Find where the given text appears and provide that cell's center as (x, y) coordinate. 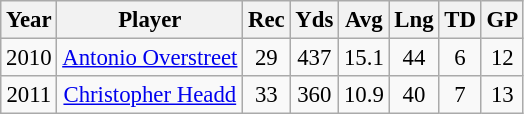
15.1 (364, 58)
33 (266, 95)
2011 (29, 95)
Christopher Headd (150, 95)
Year (29, 20)
44 (414, 58)
40 (414, 95)
7 (460, 95)
Lng (414, 20)
TD (460, 20)
12 (502, 58)
Player (150, 20)
360 (314, 95)
Antonio Overstreet (150, 58)
GP (502, 20)
13 (502, 95)
6 (460, 58)
Avg (364, 20)
29 (266, 58)
Yds (314, 20)
437 (314, 58)
Rec (266, 20)
10.9 (364, 95)
2010 (29, 58)
